Output the [X, Y] coordinate of the center of the cell containing the given text.  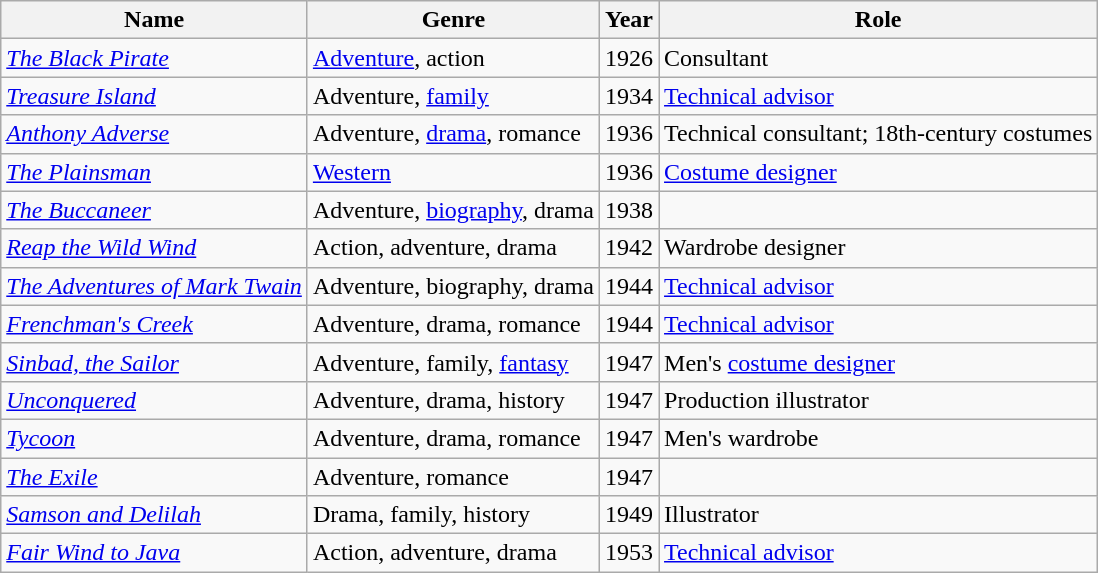
Adventure, family [453, 96]
Sinbad, the Sailor [154, 362]
Adventure, family, fantasy [453, 362]
1949 [628, 515]
Adventure, romance [453, 477]
1938 [628, 210]
Men's costume designer [878, 362]
Wardrobe designer [878, 248]
Adventure, action [453, 58]
Samson and Delilah [154, 515]
Year [628, 20]
1934 [628, 96]
1953 [628, 553]
Anthony Adverse [154, 134]
Tycoon [154, 438]
Frenchman's Creek [154, 324]
Technical consultant; 18th-century costumes [878, 134]
Name [154, 20]
Consultant [878, 58]
The Black Pirate [154, 58]
Illustrator [878, 515]
1926 [628, 58]
The Buccaneer [154, 210]
1942 [628, 248]
Reap the Wild Wind [154, 248]
Treasure Island [154, 96]
Unconquered [154, 400]
Western [453, 172]
The Adventures of Mark Twain [154, 286]
Drama, family, history [453, 515]
The Plainsman [154, 172]
Genre [453, 20]
Role [878, 20]
Fair Wind to Java [154, 553]
The Exile [154, 477]
Costume designer [878, 172]
Adventure, drama, history [453, 400]
Men's wardrobe [878, 438]
Production illustrator [878, 400]
